From the cell containing the given text, extract its center point as (X, Y) coordinate. 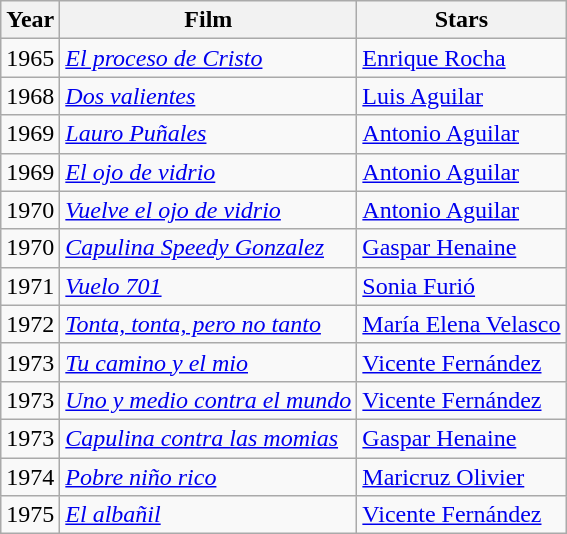
1972 (30, 324)
El ojo de vidrio (208, 172)
Vuelve el ojo de vidrio (208, 210)
Tu camino y el mio (208, 362)
1974 (30, 477)
Lauro Puñales (208, 134)
1975 (30, 515)
Capulina Speedy Gonzalez (208, 248)
María Elena Velasco (462, 324)
Uno y medio contra el mundo (208, 400)
Year (30, 20)
1971 (30, 286)
El albañil (208, 515)
Dos valientes (208, 96)
Luis Aguilar (462, 96)
Vuelo 701 (208, 286)
1968 (30, 96)
Pobre niño rico (208, 477)
Sonia Furió (462, 286)
Enrique Rocha (462, 58)
El proceso de Cristo (208, 58)
Film (208, 20)
Stars (462, 20)
1965 (30, 58)
Tonta, tonta, pero no tanto (208, 324)
Capulina contra las momias (208, 438)
Maricruz Olivier (462, 477)
